Search for the cell housing the specified text and yield its (x, y) center coordinate. 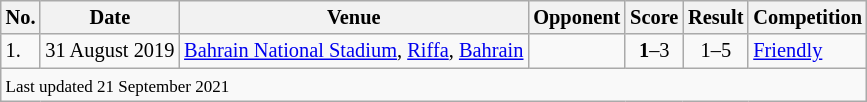
No. (21, 17)
Opponent (576, 17)
Venue (354, 17)
Friendly (807, 51)
Bahrain National Stadium, Riffa, Bahrain (354, 51)
Competition (807, 17)
Date (110, 17)
31 August 2019 (110, 51)
Result (716, 17)
1–3 (654, 51)
1. (21, 51)
Last updated 21 September 2021 (434, 85)
1–5 (716, 51)
Score (654, 17)
